Find where the given text appears and provide that cell's center as (x, y) coordinate. 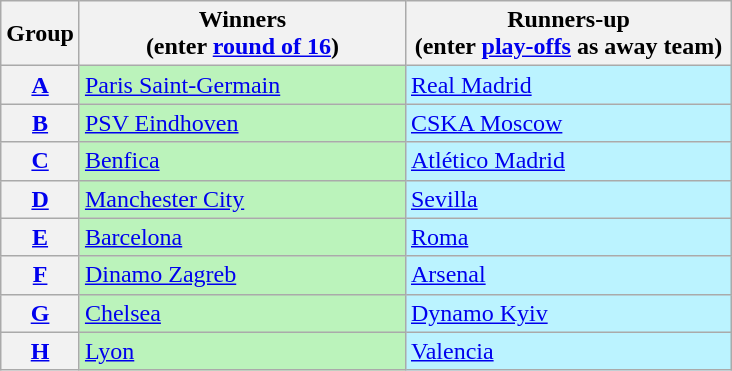
Valencia (568, 351)
D (40, 199)
Barcelona (242, 237)
PSV Eindhoven (242, 123)
Arsenal (568, 275)
F (40, 275)
H (40, 351)
Chelsea (242, 313)
Sevilla (568, 199)
Roma (568, 237)
Paris Saint-Germain (242, 85)
Lyon (242, 351)
Atlético Madrid (568, 161)
Manchester City (242, 199)
Dinamo Zagreb (242, 275)
CSKA Moscow (568, 123)
Benfica (242, 161)
Group (40, 34)
C (40, 161)
Winners(enter round of 16) (242, 34)
G (40, 313)
Real Madrid (568, 85)
Dynamo Kyiv (568, 313)
B (40, 123)
Runners-up(enter play-offs as away team) (568, 34)
A (40, 85)
E (40, 237)
